Return the (X, Y) coordinate for the center point of the cell that contains the specified text.  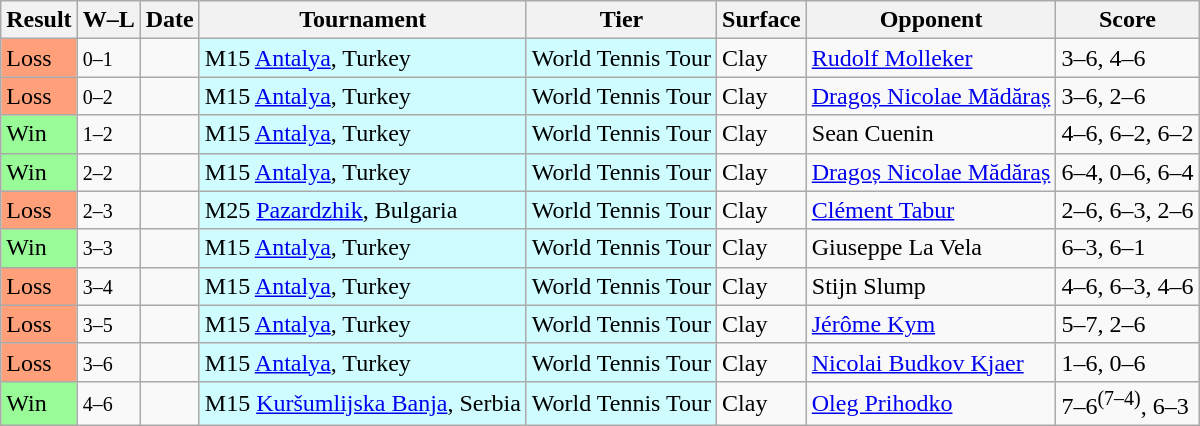
M25 Pazardzhik, Bulgaria (362, 210)
Date (170, 20)
M15 Kuršumlijska Banja, Serbia (362, 404)
4–6, 6–3, 4–6 (1128, 286)
0–1 (108, 58)
Surface (762, 20)
6–3, 6–1 (1128, 248)
3–6, 2–6 (1128, 96)
Score (1128, 20)
Tournament (362, 20)
3–3 (108, 248)
3–5 (108, 324)
3–6 (108, 362)
Clément Tabur (931, 210)
1–2 (108, 134)
Nicolai Budkov Kjaer (931, 362)
0–2 (108, 96)
Rudolf Molleker (931, 58)
2–2 (108, 172)
2–3 (108, 210)
Jérôme Kym (931, 324)
1–6, 0–6 (1128, 362)
5–7, 2–6 (1128, 324)
Tier (621, 20)
Stijn Slump (931, 286)
3–6, 4–6 (1128, 58)
3–4 (108, 286)
4–6 (108, 404)
4–6, 6–2, 6–2 (1128, 134)
W–L (108, 20)
Giuseppe La Vela (931, 248)
Sean Cuenin (931, 134)
Opponent (931, 20)
6–4, 0–6, 6–4 (1128, 172)
2–6, 6–3, 2–6 (1128, 210)
Oleg Prihodko (931, 404)
Result (39, 20)
7–6(7–4), 6–3 (1128, 404)
